Search for the cell housing the specified text and yield its [X, Y] center coordinate. 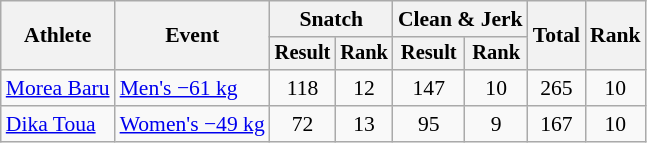
95 [429, 124]
118 [303, 88]
Clean & Jerk [460, 19]
Morea Baru [58, 88]
Women's −49 kg [192, 124]
Snatch [332, 19]
265 [556, 88]
72 [303, 124]
147 [429, 88]
9 [496, 124]
167 [556, 124]
Men's −61 kg [192, 88]
Total [556, 36]
Athlete [58, 36]
13 [364, 124]
Dika Toua [58, 124]
12 [364, 88]
Event [192, 36]
